From the cell containing the given text, extract its center point as [x, y] coordinate. 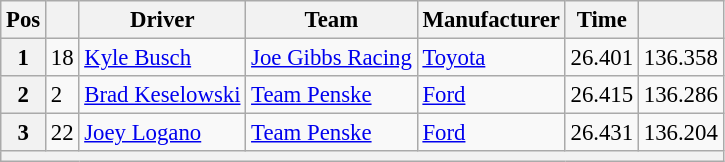
26.431 [602, 133]
Team [332, 20]
136.204 [680, 133]
Joe Gibbs Racing [332, 58]
22 [62, 133]
Brad Keselowski [162, 95]
Pos [24, 20]
3 [24, 133]
Manufacturer [491, 20]
Time [602, 20]
1 [24, 58]
Kyle Busch [162, 58]
18 [62, 58]
136.286 [680, 95]
Driver [162, 20]
26.401 [602, 58]
Joey Logano [162, 133]
26.415 [602, 95]
136.358 [680, 58]
Toyota [491, 58]
